Pinpoint the cell where the given text exists, returning its (x, y) midpoint coordinate. 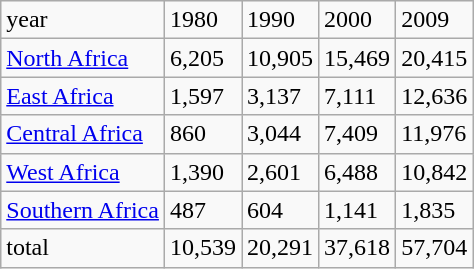
20,415 (434, 58)
20,291 (280, 248)
total (83, 248)
12,636 (434, 96)
860 (202, 134)
7,409 (358, 134)
Central Africa (83, 134)
1,597 (202, 96)
1,835 (434, 210)
6,205 (202, 58)
3,137 (280, 96)
year (83, 20)
10,905 (280, 58)
7,111 (358, 96)
1,141 (358, 210)
11,976 (434, 134)
57,704 (434, 248)
10,539 (202, 248)
North Africa (83, 58)
1980 (202, 20)
1990 (280, 20)
East Africa (83, 96)
604 (280, 210)
2009 (434, 20)
2000 (358, 20)
Southern Africa (83, 210)
2,601 (280, 172)
15,469 (358, 58)
6,488 (358, 172)
3,044 (280, 134)
1,390 (202, 172)
487 (202, 210)
37,618 (358, 248)
10,842 (434, 172)
West Africa (83, 172)
